Return the [X, Y] coordinate for the center point of the cell that contains the specified text.  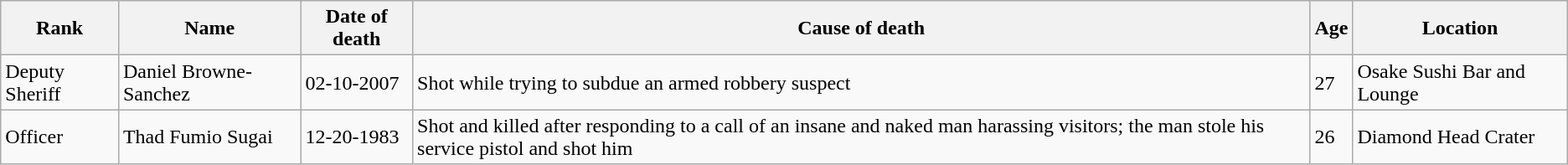
Officer [60, 137]
Deputy Sheriff [60, 82]
Shot while trying to subdue an armed robbery suspect [861, 82]
Name [209, 28]
26 [1332, 137]
27 [1332, 82]
Daniel Browne-Sanchez [209, 82]
Age [1332, 28]
Location [1460, 28]
Thad Fumio Sugai [209, 137]
Diamond Head Crater [1460, 137]
Rank [60, 28]
02-10-2007 [357, 82]
Osake Sushi Bar and Lounge [1460, 82]
Cause of death [861, 28]
Shot and killed after responding to a call of an insane and naked man harassing visitors; the man stole his service pistol and shot him [861, 137]
Date of death [357, 28]
12-20-1983 [357, 137]
